Extract the [X, Y] coordinate from the center of the cell holding the provided text.  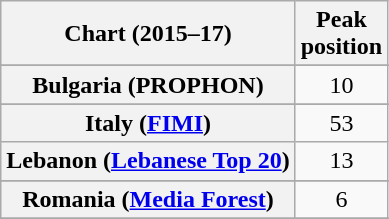
Lebanon (Lebanese Top 20) [148, 161]
Italy (FIMI) [148, 123]
6 [341, 199]
Romania (Media Forest) [148, 199]
53 [341, 123]
13 [341, 161]
Chart (2015–17) [148, 34]
Bulgaria (PROPHON) [148, 85]
Peakposition [341, 34]
10 [341, 85]
